Return (X, Y) of the center of cell containing provided text 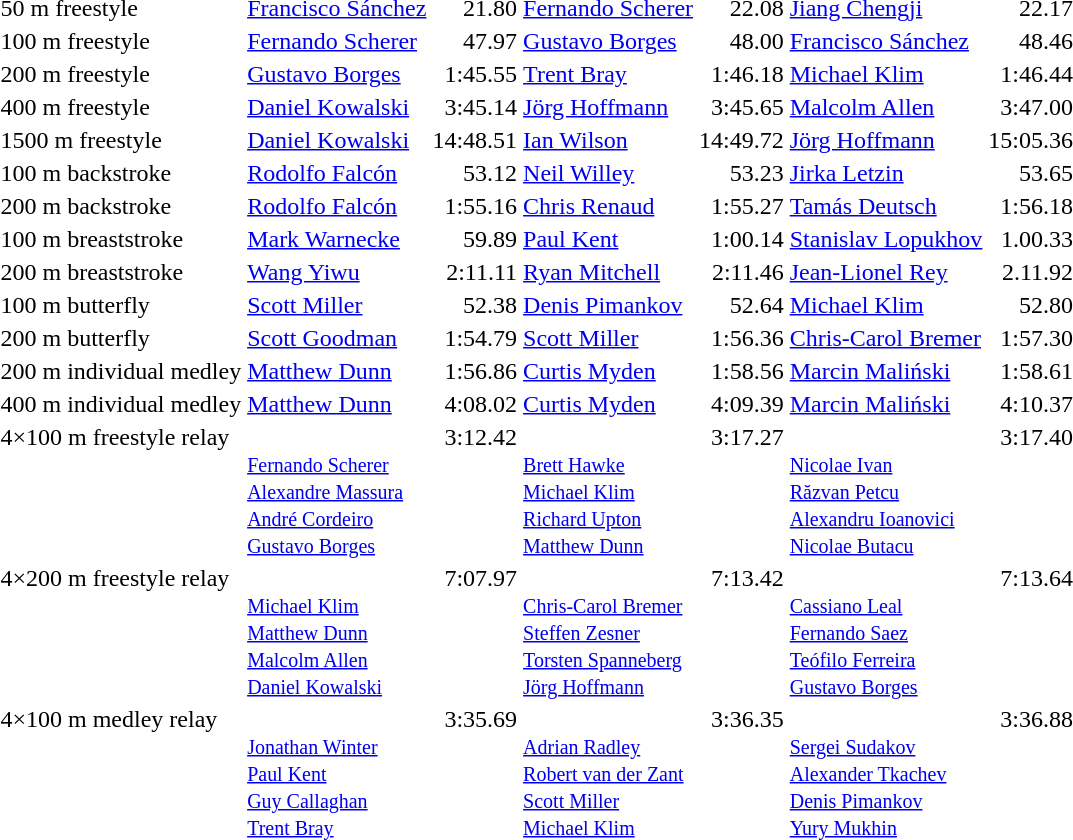
52.38 (475, 305)
1:45.55 (475, 74)
Trent Bray (608, 74)
Mark Warnecke (337, 239)
Neil Willey (608, 173)
Stanislav Lopukhov (886, 239)
3:12.42 (475, 491)
1:46.18 (742, 74)
3:45.14 (475, 107)
59.89 (475, 239)
53.23 (742, 173)
Chris-Carol BremerSteffen ZesnerTorsten SpannebergJörg Hoffmann (608, 632)
Scott Goodman (337, 338)
1:56.86 (475, 371)
Wang Yiwu (337, 272)
Jean-Lionel Rey (886, 272)
Malcolm Allen (886, 107)
2:11.11 (475, 272)
47.97 (475, 41)
Brett HawkeMichael KlimRichard UptonMatthew Dunn (608, 491)
Denis Pimankov (608, 305)
Cassiano LealFernando SaezTeófilo FerreiraGustavo Borges (886, 632)
Chris-Carol Bremer (886, 338)
Tamás Deutsch (886, 206)
53.12 (475, 173)
1:55.16 (475, 206)
3:17.27 (742, 491)
2:11.46 (742, 272)
Fernando SchererAlexandre MassuraAndré CordeiroGustavo Borges (337, 491)
14:48.51 (475, 140)
Paul Kent (608, 239)
Chris Renaud (608, 206)
52.64 (742, 305)
Fernando Scherer (337, 41)
48.00 (742, 41)
14:49.72 (742, 140)
1:58.56 (742, 371)
Jirka Letzin (886, 173)
1:55.27 (742, 206)
Michael KlimMatthew DunnMalcolm AllenDaniel Kowalski (337, 632)
Ryan Mitchell (608, 272)
3:45.65 (742, 107)
7:13.42 (742, 632)
7:07.97 (475, 632)
4:08.02 (475, 404)
1:56.36 (742, 338)
Nicolae IvanRăzvan PetcuAlexandru IoanoviciNicolae Butacu (886, 491)
1:54.79 (475, 338)
4:09.39 (742, 404)
Francisco Sánchez (886, 41)
Ian Wilson (608, 140)
1:00.14 (742, 239)
